Provide the (x, y) coordinate of the cell's center where the given text is located.  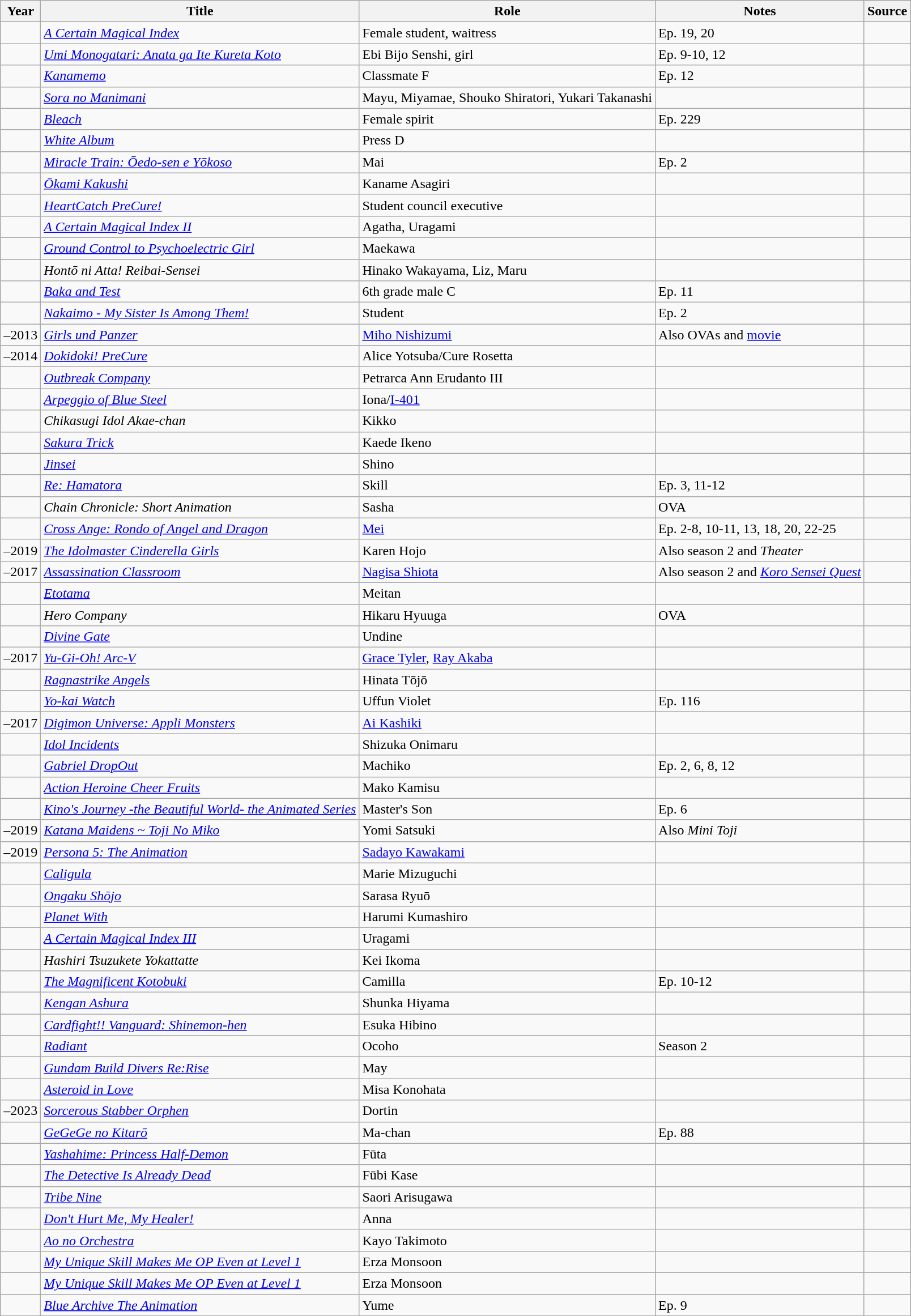
Blue Archive The Animation (200, 1305)
Shizuka Onimaru (508, 744)
Hinata Tōjō (508, 680)
Kino's Journey -the Beautiful World- the Animated Series (200, 809)
Also Mini Toji (760, 831)
Student (508, 313)
–2023 (20, 1111)
Source (887, 11)
Etotama (200, 593)
Ocoho (508, 1046)
Role (508, 11)
Caligula (200, 874)
Assassination Classroom (200, 572)
Ep. 3, 11-12 (760, 485)
Misa Konohata (508, 1089)
–2013 (20, 335)
Meitan (508, 593)
Saori Arisugawa (508, 1197)
Fūta (508, 1154)
Shino (508, 464)
GeGeGe no Kitarō (200, 1132)
Classmate F (508, 76)
Mayu, Miyamae, Shouko Shiratori, Yukari Takanashi (508, 97)
Ao no Orchestra (200, 1240)
Kikko (508, 421)
Sasha (508, 507)
Alice Yotsuba/Cure Rosetta (508, 356)
Title (200, 11)
Ep. 229 (760, 119)
Female spirit (508, 119)
Miracle Train: Ōedo-sen e Yōkoso (200, 162)
A Certain Magical Index (200, 33)
Also OVAs and movie (760, 335)
Ep. 2-8, 10-11, 13, 18, 20, 22-25 (760, 529)
Kaede Ikeno (508, 442)
Idol Incidents (200, 744)
Re: Hamatora (200, 485)
Katana Maidens ~ Toji No Miko (200, 831)
Yu-Gi-Oh! Arc-V (200, 658)
Tribe Nine (200, 1197)
Asteroid in Love (200, 1089)
Jinsei (200, 464)
Grace Tyler, Ray Akaba (508, 658)
Ep. 19, 20 (760, 33)
Radiant (200, 1046)
Miho Nishizumi (508, 335)
Sadayo Kawakami (508, 852)
Yume (508, 1305)
Sora no Manimani (200, 97)
Yomi Satsuki (508, 831)
Maekawa (508, 248)
Ep. 116 (760, 701)
Mei (508, 529)
Mako Kamisu (508, 787)
Uragami (508, 938)
Bleach (200, 119)
Cardfight!! Vanguard: Shinemon-hen (200, 1025)
Hashiri Tsuzukete Yokattatte (200, 960)
Ep. 11 (760, 292)
Planet With (200, 917)
Ep. 9 (760, 1305)
Ma-chan (508, 1132)
Ep. 10-12 (760, 982)
Ep. 12 (760, 76)
Umi Monogatari: Anata ga Ite Kureta Koto (200, 54)
Mai (508, 162)
Outbreak Company (200, 378)
Sakura Trick (200, 442)
Ebi Bijo Senshi, girl (508, 54)
Season 2 (760, 1046)
Ōkami Kakushi (200, 184)
Ep. 6 (760, 809)
Cross Ange: Rondo of Angel and Dragon (200, 529)
Nagisa Shiota (508, 572)
Baka and Test (200, 292)
May (508, 1068)
Also season 2 and Koro Sensei Quest (760, 572)
Press D (508, 140)
Sarasa Ryuō (508, 895)
Marie Mizuguchi (508, 874)
Esuka Hibino (508, 1025)
Year (20, 11)
A Certain Magical Index II (200, 227)
Hinako Wakayama, Liz, Maru (508, 270)
Iona/I-401 (508, 399)
Arpeggio of Blue Steel (200, 399)
Sorcerous Stabber Orphen (200, 1111)
Uffun Violet (508, 701)
Kanamemo (200, 76)
Nakaimo - My Sister Is Among Them! (200, 313)
Dokidoki! PreCure (200, 356)
Master's Son (508, 809)
Ep. 9-10, 12 (760, 54)
Fūbi Kase (508, 1176)
Girls und Panzer (200, 335)
Student council executive (508, 205)
Shunka Hiyama (508, 1003)
Yo-kai Watch (200, 701)
Also season 2 and Theater (760, 550)
Hero Company (200, 615)
A Certain Magical Index III (200, 938)
Anna (508, 1219)
Digimon Universe: Appli Monsters (200, 723)
White Album (200, 140)
Notes (760, 11)
Ground Control to Psychoelectric Girl (200, 248)
Kaname Asagiri (508, 184)
Divine Gate (200, 637)
Chikasugi Idol Akae-chan (200, 421)
Petrarca Ann Erudanto III (508, 378)
Gundam Build Divers Re:Rise (200, 1068)
6th grade male C (508, 292)
The Magnificent Kotobuki (200, 982)
HeartCatch PreCure! (200, 205)
Undine (508, 637)
Persona 5: The Animation (200, 852)
Yashahime: Princess Half-Demon (200, 1154)
Harumi Kumashiro (508, 917)
Agatha, Uragami (508, 227)
Hikaru Hyuuga (508, 615)
Kengan Ashura (200, 1003)
Ep. 88 (760, 1132)
Kei Ikoma (508, 960)
Machiko (508, 766)
Ongaku Shōjo (200, 895)
Chain Chronicle: Short Animation (200, 507)
–2014 (20, 356)
Don't Hurt Me, My Healer! (200, 1219)
Camilla (508, 982)
Kayo Takimoto (508, 1240)
Karen Hojo (508, 550)
Hontō ni Atta! Reibai-Sensei (200, 270)
Gabriel DropOut (200, 766)
Ragnastrike Angels (200, 680)
Female student, waitress (508, 33)
Action Heroine Cheer Fruits (200, 787)
The Detective Is Already Dead (200, 1176)
The Idolmaster Cinderella Girls (200, 550)
Dortin (508, 1111)
Ep. 2, 6, 8, 12 (760, 766)
Skill (508, 485)
Ai Kashiki (508, 723)
